Determine the [X, Y] coordinate at the center of the cell enclosing the given text.  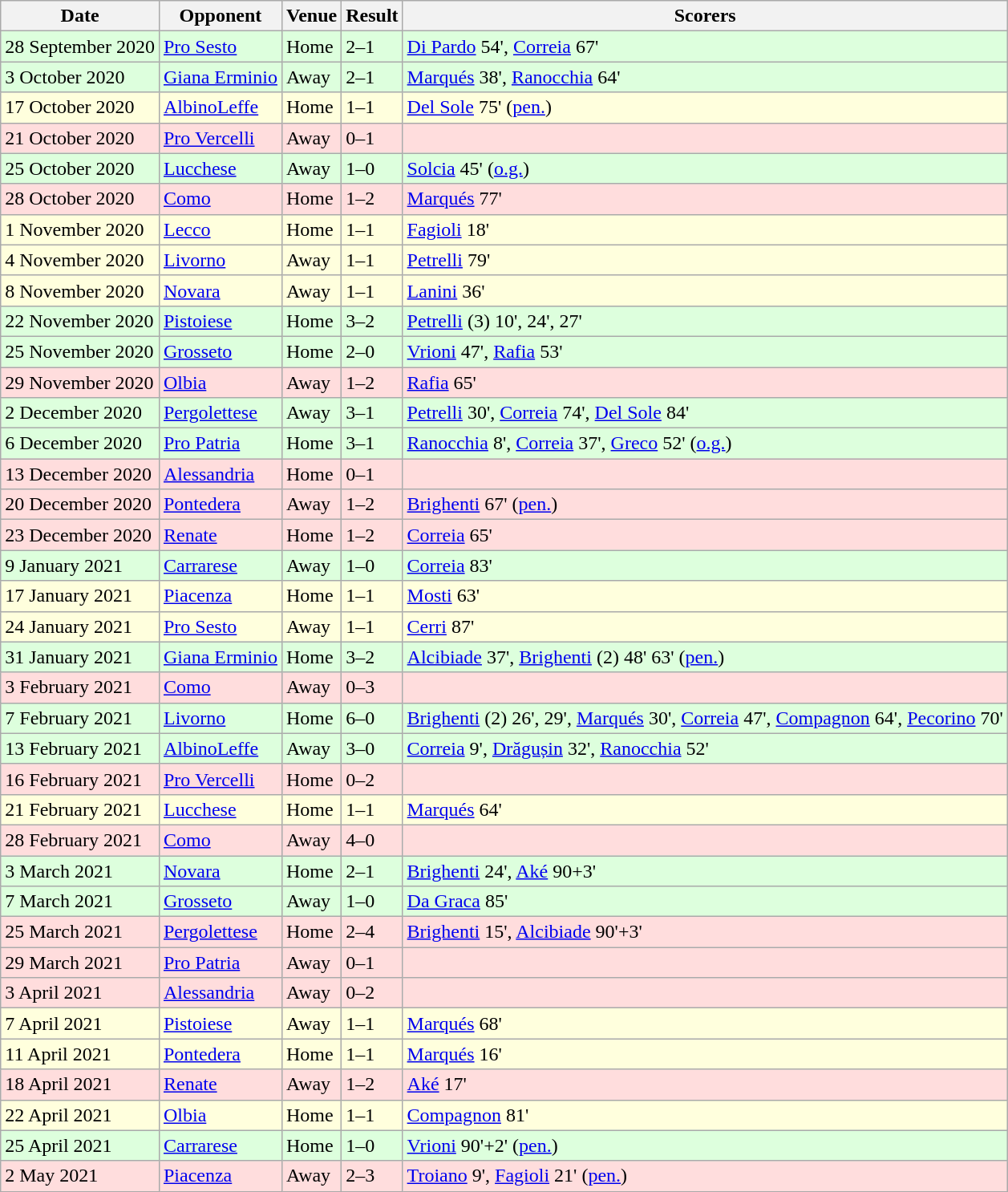
28 February 2021 [80, 840]
Result [372, 16]
11 April 2021 [80, 1054]
17 October 2020 [80, 107]
Marqués 64' [705, 809]
Alcibiade 37', Brighenti (2) 48' 63' (pen.) [705, 657]
Petrelli 79' [705, 260]
Brighenti 67' (pen.) [705, 505]
Mosti 63' [705, 596]
Vrioni 90'+2' (pen.) [705, 1145]
22 November 2020 [80, 321]
Petrelli 30', Correia 74', Del Sole 84' [705, 413]
Marqués 77' [705, 199]
25 November 2020 [80, 351]
Date [80, 16]
2–0 [372, 351]
18 April 2021 [80, 1085]
Opponent [220, 16]
2–3 [372, 1176]
Solcia 45' (o.g.) [705, 168]
24 January 2021 [80, 626]
Brighenti 15', Alcibiade 90'+3' [705, 932]
Correia 9', Drăgușin 32', Ranocchia 52' [705, 748]
2–4 [372, 932]
Di Pardo 54', Correia 67' [705, 47]
Correia 65' [705, 535]
Ranocchia 8', Correia 37', Greco 52' (o.g.) [705, 444]
Brighenti (2) 26', 29', Marqués 30', Correia 47', Compagnon 64', Pecorino 70' [705, 718]
28 September 2020 [80, 47]
Lecco [220, 229]
2 December 2020 [80, 413]
21 February 2021 [80, 809]
Marqués 38', Ranocchia 64' [705, 77]
3 February 2021 [80, 687]
Venue [311, 16]
Cerri 87' [705, 626]
9 January 2021 [80, 566]
Marqués 16' [705, 1054]
Del Sole 75' (pen.) [705, 107]
Da Graca 85' [705, 902]
25 March 2021 [80, 932]
4 November 2020 [80, 260]
6 December 2020 [80, 444]
7 February 2021 [80, 718]
29 March 2021 [80, 963]
Aké 17' [705, 1085]
Correia 83' [705, 566]
Compagnon 81' [705, 1115]
3 April 2021 [80, 993]
21 October 2020 [80, 138]
Rafia 65' [705, 383]
17 January 2021 [80, 596]
23 December 2020 [80, 535]
29 November 2020 [80, 383]
16 February 2021 [80, 779]
1 November 2020 [80, 229]
Petrelli (3) 10', 24', 27' [705, 321]
2 May 2021 [80, 1176]
3–0 [372, 748]
Lanini 36' [705, 290]
7 April 2021 [80, 1024]
13 February 2021 [80, 748]
Scorers [705, 16]
31 January 2021 [80, 657]
20 December 2020 [80, 505]
Troiano 9', Fagioli 21' (pen.) [705, 1176]
Marqués 68' [705, 1024]
13 December 2020 [80, 474]
Fagioli 18' [705, 229]
7 March 2021 [80, 902]
Vrioni 47', Rafia 53' [705, 351]
0–3 [372, 687]
Brighenti 24', Aké 90+3' [705, 870]
3 October 2020 [80, 77]
6–0 [372, 718]
4–0 [372, 840]
25 April 2021 [80, 1145]
8 November 2020 [80, 290]
3 March 2021 [80, 870]
22 April 2021 [80, 1115]
25 October 2020 [80, 168]
28 October 2020 [80, 199]
